Detect which cell encompasses the target text, then output its (x, y) center coordinate. 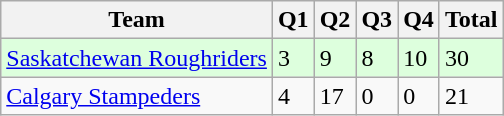
Q2 (335, 20)
30 (471, 58)
Calgary Stampeders (137, 96)
3 (293, 58)
Q4 (419, 20)
21 (471, 96)
Team (137, 20)
9 (335, 58)
4 (293, 96)
Total (471, 20)
Saskatchewan Roughriders (137, 58)
Q3 (377, 20)
8 (377, 58)
Q1 (293, 20)
10 (419, 58)
17 (335, 96)
